From the cell containing the given text, extract its center point as [x, y] coordinate. 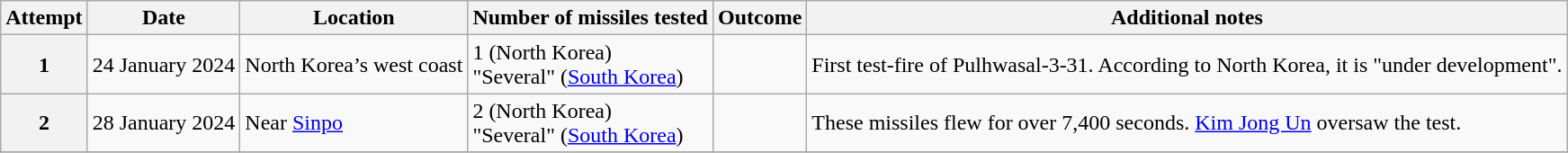
2 [44, 122]
Near Sinpo [354, 122]
Outcome [759, 18]
28 January 2024 [164, 122]
North Korea’s west coast [354, 65]
2 (North Korea) "Several" (South Korea) [590, 122]
24 January 2024 [164, 65]
These missiles flew for over 7,400 seconds. Kim Jong Un oversaw the test. [1187, 122]
Number of missiles tested [590, 18]
First test-fire of Pulhwasal-3-31. According to North Korea, it is "under development". [1187, 65]
1 (North Korea) "Several" (South Korea) [590, 65]
Location [354, 18]
Date [164, 18]
Attempt [44, 18]
Additional notes [1187, 18]
1 [44, 65]
